Pinpoint the cell where the given text exists, returning its [X, Y] midpoint coordinate. 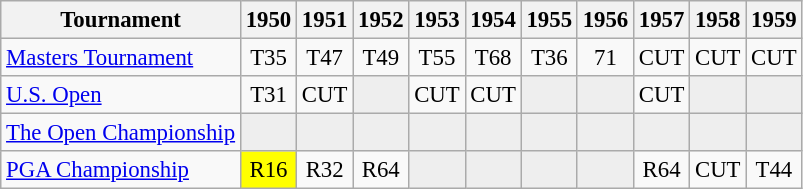
T47 [325, 58]
Tournament [121, 20]
U.S. Open [121, 95]
T68 [493, 58]
1955 [549, 20]
Masters Tournament [121, 58]
1956 [605, 20]
1950 [268, 20]
1953 [437, 20]
T49 [381, 58]
The Open Championship [121, 133]
R32 [325, 170]
T55 [437, 58]
T36 [549, 58]
T31 [268, 95]
1951 [325, 20]
1959 [774, 20]
1954 [493, 20]
R16 [268, 170]
1952 [381, 20]
T44 [774, 170]
1957 [661, 20]
1958 [718, 20]
PGA Championship [121, 170]
71 [605, 58]
T35 [268, 58]
